For the text-containing cell, return its midpoint in [X, Y] coordinate format. 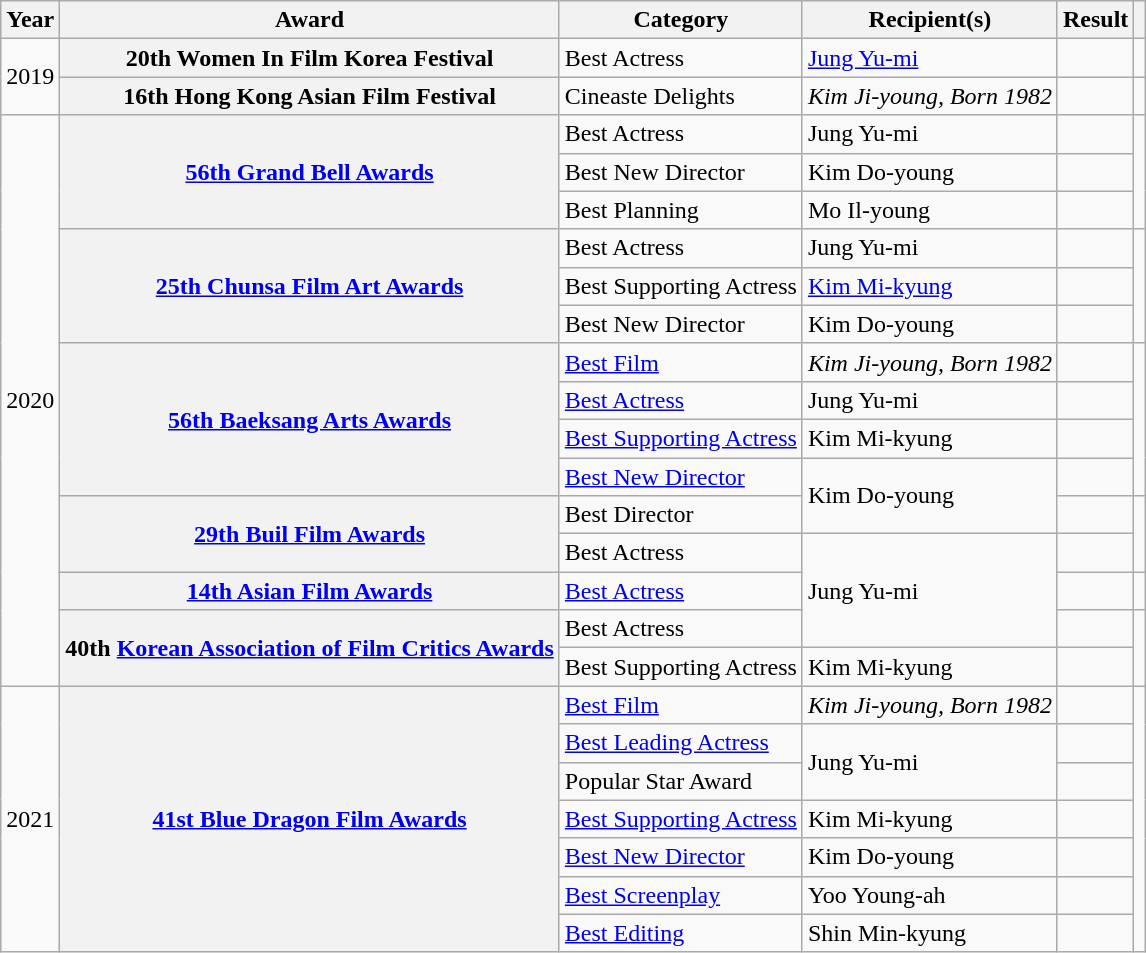
2020 [30, 400]
Shin Min-kyung [930, 933]
25th Chunsa Film Art Awards [310, 286]
40th Korean Association of Film Critics Awards [310, 648]
Mo Il-young [930, 210]
Best Director [680, 515]
Cineaste Delights [680, 96]
Year [30, 20]
Popular Star Award [680, 781]
Best Planning [680, 210]
56th Grand Bell Awards [310, 172]
Recipient(s) [930, 20]
Yoo Young-ah [930, 895]
Best Screenplay [680, 895]
Best Leading Actress [680, 743]
16th Hong Kong Asian Film Festival [310, 96]
Award [310, 20]
20th Women In Film Korea Festival [310, 58]
Category [680, 20]
41st Blue Dragon Film Awards [310, 819]
2021 [30, 819]
14th Asian Film Awards [310, 591]
29th Buil Film Awards [310, 534]
2019 [30, 77]
Result [1095, 20]
56th Baeksang Arts Awards [310, 419]
Best Editing [680, 933]
